Pinpoint the cell where the given text exists, returning its [X, Y] midpoint coordinate. 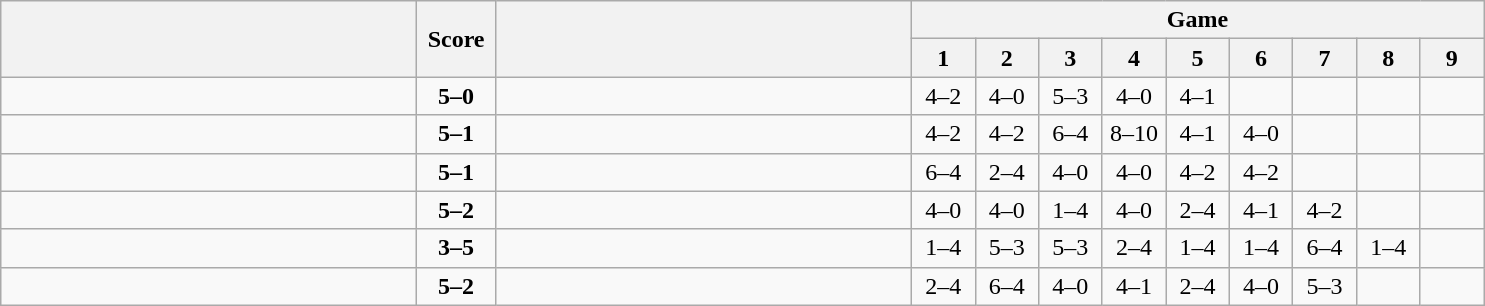
5 [1198, 58]
1 [943, 58]
2 [1007, 58]
4 [1134, 58]
7 [1325, 58]
9 [1452, 58]
3–5 [456, 248]
3 [1071, 58]
8 [1388, 58]
8–10 [1134, 134]
6 [1261, 58]
Score [456, 39]
5–0 [456, 96]
Game [1197, 20]
